Search for the cell housing the specified text and yield its (x, y) center coordinate. 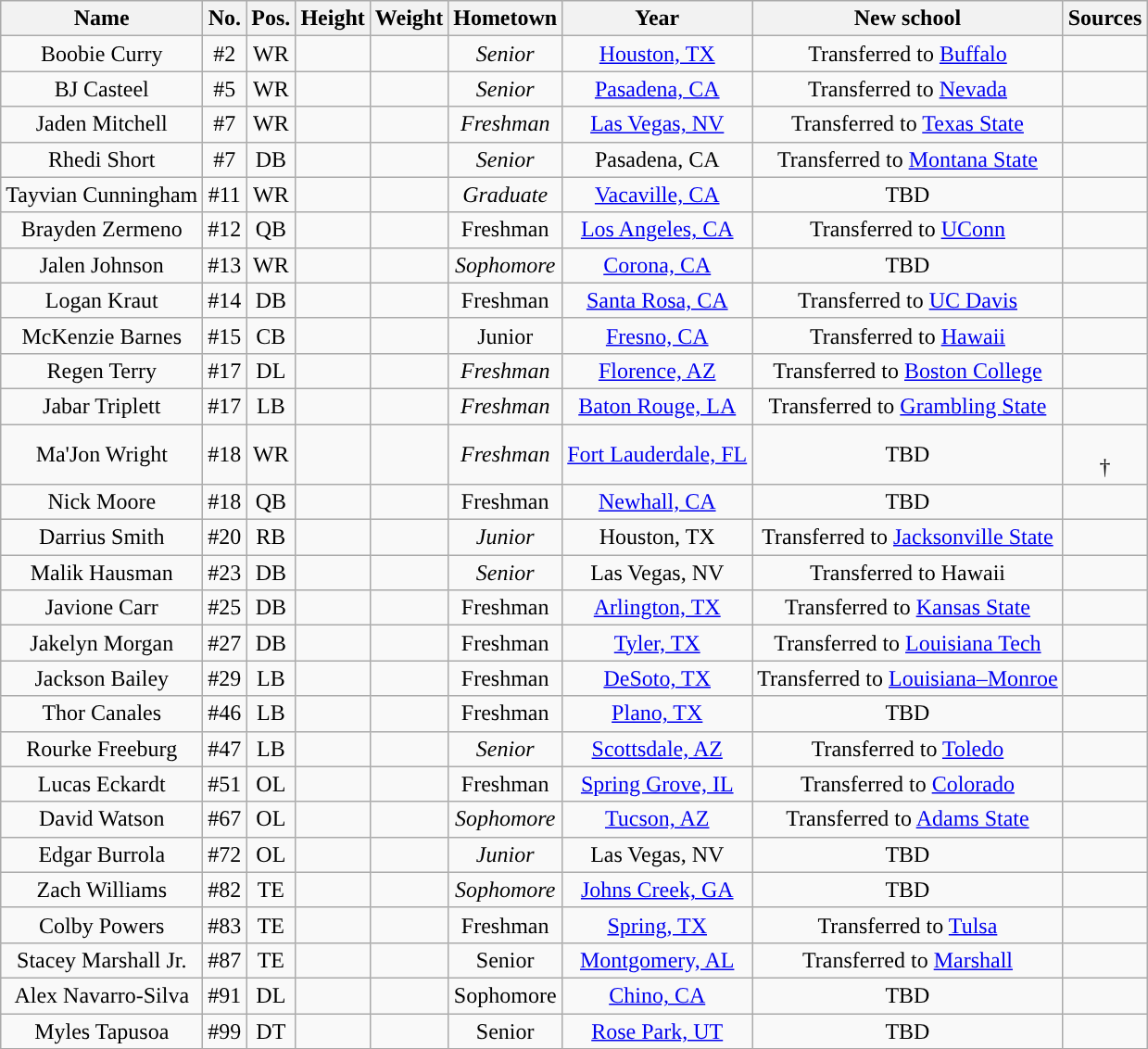
Javione Carr (102, 608)
McKenzie Barnes (102, 335)
Jakelyn Morgan (102, 643)
Arlington, TX (658, 608)
Alex Navarro-Silva (102, 995)
Rourke Freeburg (102, 749)
#20 (224, 537)
Jabar Triplett (102, 406)
Transferred to Toledo (908, 749)
#11 (224, 195)
Stacey Marshall Jr. (102, 960)
Weight (409, 19)
Transferred to Grambling State (908, 406)
Brayden Zermeno (102, 230)
Rhedi Short (102, 159)
Ma'Jon Wright (102, 454)
Logan Kraut (102, 300)
Tucson, AZ (658, 819)
#12 (224, 230)
#83 (224, 925)
Thor Canales (102, 714)
Transferred to Kansas State (908, 608)
Transferred to Boston College (908, 371)
Graduate (506, 195)
#14 (224, 300)
Vacaville, CA (658, 195)
† (1104, 454)
#23 (224, 573)
Jaden Mitchell (102, 124)
Rose Park, UT (658, 1031)
Baton Rouge, LA (658, 406)
Fort Lauderdale, FL (658, 454)
RB (271, 537)
Transferred to Montana State (908, 159)
Sources (1104, 19)
Transferred to Colorado (908, 784)
Tayvian Cunningham (102, 195)
Boobie Curry (102, 54)
Transferred to Buffalo (908, 54)
Nick Moore (102, 502)
BJ Casteel (102, 89)
Plano, TX (658, 714)
Transferred to Texas State (908, 124)
DT (271, 1031)
Malik Hausman (102, 573)
Myles Tapusoa (102, 1031)
Regen Terry (102, 371)
Name (102, 19)
Year (658, 19)
#91 (224, 995)
#2 (224, 54)
Transferred to Louisiana–Monroe (908, 678)
#15 (224, 335)
Florence, AZ (658, 371)
Tyler, TX (658, 643)
Edgar Burrola (102, 854)
Transferred to UConn (908, 230)
Darrius Smith (102, 537)
#13 (224, 265)
David Watson (102, 819)
Transferred to Adams State (908, 819)
Santa Rosa, CA (658, 300)
Jalen Johnson (102, 265)
Transferred to Nevada (908, 89)
Jackson Bailey (102, 678)
#82 (224, 890)
#29 (224, 678)
#25 (224, 608)
No. (224, 19)
Newhall, CA (658, 502)
Pos. (271, 19)
Transferred to Tulsa (908, 925)
#72 (224, 854)
Lucas Eckardt (102, 784)
Transferred to Jacksonville State (908, 537)
Scottsdale, AZ (658, 749)
Colby Powers (102, 925)
Fresno, CA (658, 335)
Johns Creek, GA (658, 890)
Spring, TX (658, 925)
Zach Williams (102, 890)
Transferred to Marshall (908, 960)
#47 (224, 749)
#99 (224, 1031)
DeSoto, TX (658, 678)
Transferred to UC Davis (908, 300)
Height (333, 19)
#5 (224, 89)
#27 (224, 643)
#87 (224, 960)
#67 (224, 819)
New school (908, 19)
#51 (224, 784)
Hometown (506, 19)
#46 (224, 714)
Transferred to Louisiana Tech (908, 643)
Corona, CA (658, 265)
Spring Grove, IL (658, 784)
CB (271, 335)
Los Angeles, CA (658, 230)
Chino, CA (658, 995)
Montgomery, AL (658, 960)
